Extract the (X, Y) coordinate from the center of the cell holding the provided text.  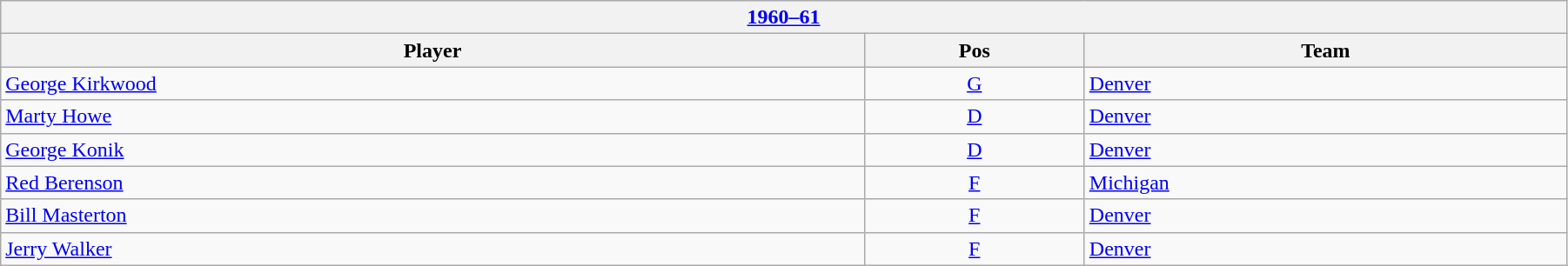
Michigan (1325, 183)
Pos (975, 50)
Player (433, 50)
George Kirkwood (433, 83)
G (975, 83)
1960–61 (784, 17)
Jerry Walker (433, 249)
Bill Masterton (433, 216)
Marty Howe (433, 116)
Red Berenson (433, 183)
George Konik (433, 150)
Team (1325, 50)
